Detect which cell encompasses the target text, then output its [X, Y] center coordinate. 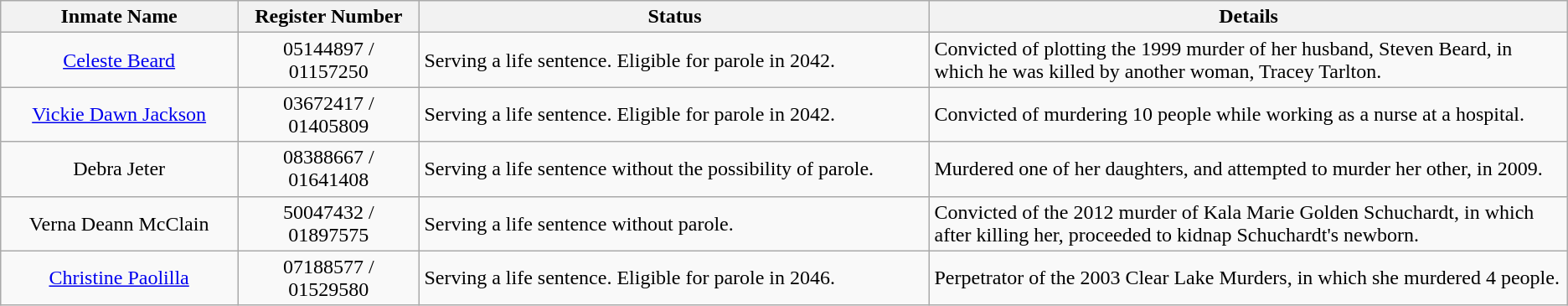
Murdered one of her daughters, and attempted to murder her other, in 2009. [1248, 169]
Serving a life sentence without the possibility of parole. [675, 169]
Perpetrator of the 2003 Clear Lake Murders, in which she murdered 4 people. [1248, 278]
Serving a life sentence. Eligible for parole in 2046. [675, 278]
08388667 / 01641408 [328, 169]
07188577 / 01529580 [328, 278]
Celeste Beard [119, 60]
Debra Jeter [119, 169]
Vickie Dawn Jackson [119, 114]
Convicted of the 2012 murder of Kala Marie Golden Schuchardt, in which after killing her, proceeded to kidnap Schuchardt's newborn. [1248, 223]
Register Number [328, 17]
Christine Paolilla [119, 278]
Convicted of murdering 10 people while working as a nurse at a hospital. [1248, 114]
Verna Deann McClain [119, 223]
Details [1248, 17]
Serving a life sentence without parole. [675, 223]
Inmate Name [119, 17]
03672417 / 01405809 [328, 114]
Convicted of plotting the 1999 murder of her husband, Steven Beard, in which he was killed by another woman, Tracey Tarlton. [1248, 60]
50047432 / 01897575 [328, 223]
Status [675, 17]
05144897 / 01157250 [328, 60]
